Pinpoint the cell where the given text exists, returning its (X, Y) midpoint coordinate. 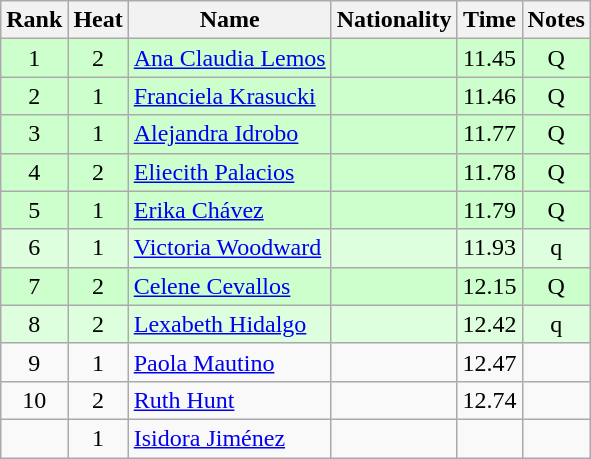
Victoria Woodward (230, 248)
5 (34, 210)
9 (34, 362)
Franciela Krasucki (230, 96)
Eliecith Palacios (230, 172)
12.74 (490, 400)
Isidora Jiménez (230, 438)
3 (34, 134)
8 (34, 324)
12.42 (490, 324)
Lexabeth Hidalgo (230, 324)
Notes (556, 20)
Alejandra Idrobo (230, 134)
11.46 (490, 96)
10 (34, 400)
Heat (98, 20)
11.77 (490, 134)
11.93 (490, 248)
11.45 (490, 58)
11.78 (490, 172)
Erika Chávez (230, 210)
11.79 (490, 210)
7 (34, 286)
Name (230, 20)
12.15 (490, 286)
Paola Mautino (230, 362)
Nationality (394, 20)
Ana Claudia Lemos (230, 58)
Time (490, 20)
6 (34, 248)
4 (34, 172)
Celene Cevallos (230, 286)
Rank (34, 20)
12.47 (490, 362)
Ruth Hunt (230, 400)
